Detect which cell encompasses the target text, then output its (x, y) center coordinate. 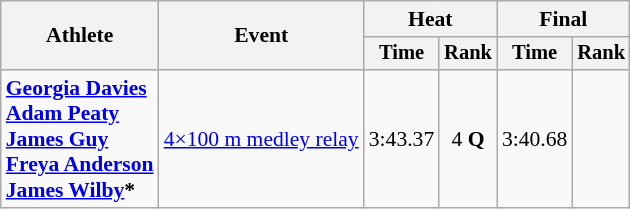
3:40.68 (534, 139)
4 Q (468, 139)
Final (564, 19)
Georgia DaviesAdam PeatyJames GuyFreya AndersonJames Wilby* (80, 139)
Heat (430, 19)
Event (262, 36)
Athlete (80, 36)
3:43.37 (402, 139)
4×100 m medley relay (262, 139)
